Provide the [X, Y] coordinate of the cell's center where the given text is located.  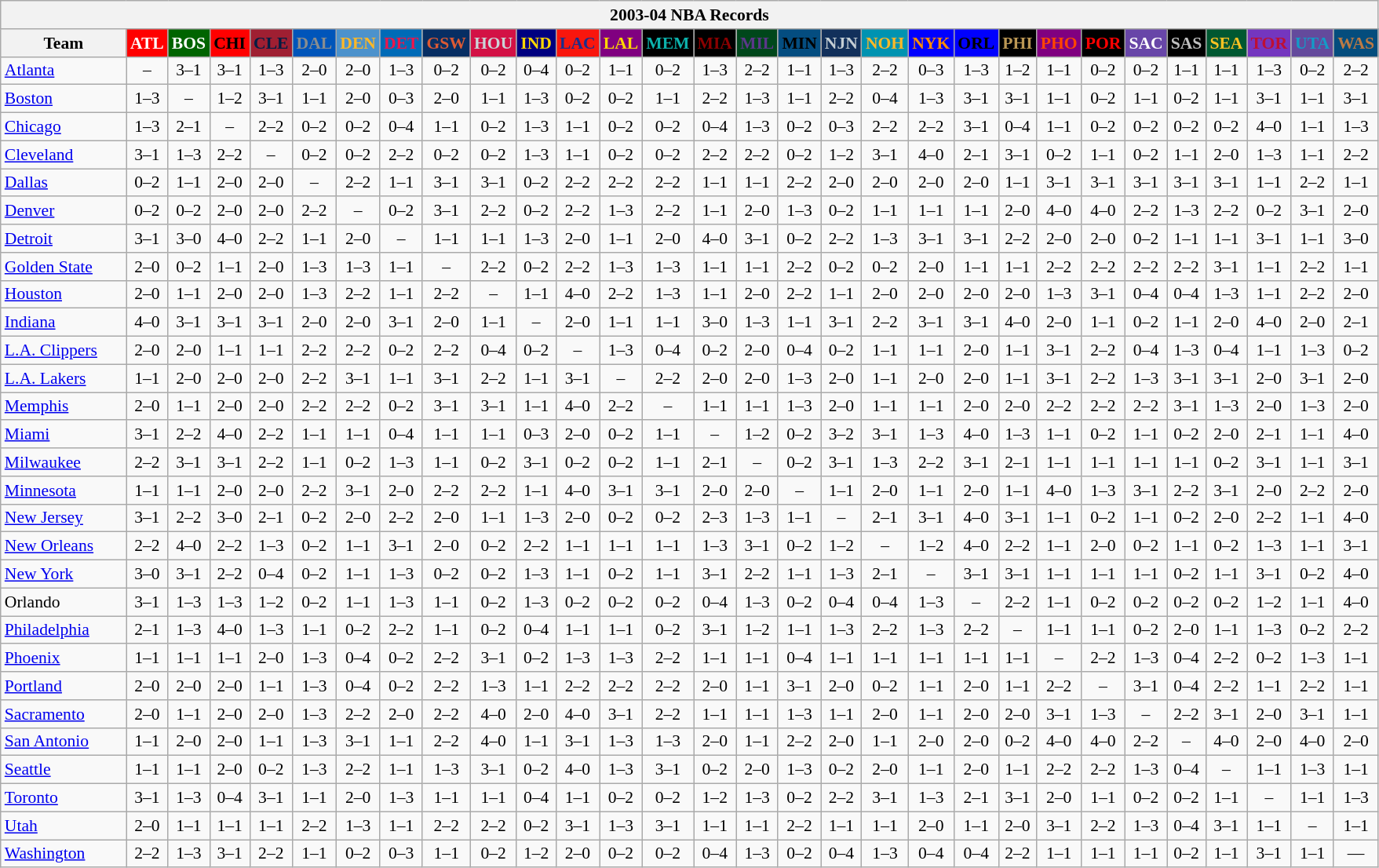
BOS [188, 43]
2–3 [715, 518]
CHI [229, 43]
Utah [64, 826]
DET [402, 43]
ORL [976, 43]
CLE [272, 43]
GSW [446, 43]
Golden State [64, 267]
MIL [757, 43]
Seattle [64, 770]
— [1356, 854]
NJN [841, 43]
NOH [885, 43]
Sacramento [64, 714]
Denver [64, 211]
New Orleans [64, 546]
IND [536, 43]
New York [64, 574]
DEN [358, 43]
Indiana [64, 323]
LAL [622, 43]
Washington [64, 854]
Atlanta [64, 71]
DAL [315, 43]
LAC [578, 43]
PHO [1060, 43]
San Antonio [64, 742]
Boston [64, 99]
POR [1104, 43]
Chicago [64, 127]
Team [64, 43]
NYK [931, 43]
SEA [1226, 43]
MEM [667, 43]
Miami [64, 435]
TOR [1270, 43]
Philadelphia [64, 630]
Phoenix [64, 658]
WAS [1356, 43]
Houston [64, 294]
Orlando [64, 602]
L.A. Clippers [64, 351]
SAS [1187, 43]
Cleveland [64, 155]
UTA [1312, 43]
Toronto [64, 798]
Detroit [64, 239]
MIN [799, 43]
SAC [1146, 43]
Minnesota [64, 491]
ATL [148, 43]
3–2 [841, 435]
Memphis [64, 407]
Milwaukee [64, 462]
New Jersey [64, 518]
L.A. Lakers [64, 378]
Dallas [64, 183]
2003-04 NBA Records [689, 15]
MIA [715, 43]
HOU [493, 43]
Portland [64, 686]
PHI [1017, 43]
